Extract the [X, Y] coordinate from the center of the cell holding the provided text.  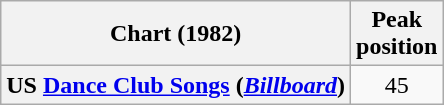
45 [397, 85]
US Dance Club Songs (Billboard) [176, 85]
Peakposition [397, 34]
Chart (1982) [176, 34]
